Return the [X, Y] coordinate for the center point of the cell that contains the specified text.  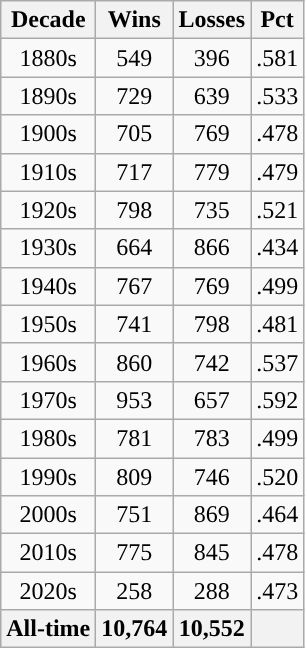
.537 [278, 362]
746 [212, 477]
705 [134, 134]
735 [212, 210]
1950s [48, 324]
10,552 [212, 629]
1970s [48, 400]
.521 [278, 210]
.464 [278, 515]
1930s [48, 248]
.473 [278, 591]
2010s [48, 553]
1890s [48, 96]
Losses [212, 20]
664 [134, 248]
1990s [48, 477]
775 [134, 553]
2020s [48, 591]
288 [212, 591]
.520 [278, 477]
781 [134, 438]
779 [212, 172]
.434 [278, 248]
1920s [48, 210]
742 [212, 362]
.481 [278, 324]
751 [134, 515]
869 [212, 515]
.533 [278, 96]
767 [134, 286]
.581 [278, 58]
.479 [278, 172]
549 [134, 58]
Decade [48, 20]
866 [212, 248]
783 [212, 438]
258 [134, 591]
10,764 [134, 629]
.592 [278, 400]
729 [134, 96]
1880s [48, 58]
657 [212, 400]
1960s [48, 362]
Wins [134, 20]
1900s [48, 134]
953 [134, 400]
2000s [48, 515]
1910s [48, 172]
Pct [278, 20]
741 [134, 324]
860 [134, 362]
717 [134, 172]
639 [212, 96]
845 [212, 553]
1940s [48, 286]
809 [134, 477]
All-time [48, 629]
396 [212, 58]
1980s [48, 438]
